Find where the given text appears and provide that cell's center as [X, Y] coordinate. 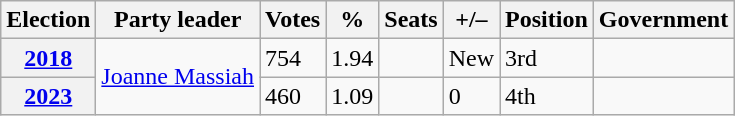
Party leader [178, 20]
1.94 [352, 58]
3rd [547, 58]
0 [471, 96]
2018 [48, 58]
Election [48, 20]
754 [293, 58]
New [471, 58]
Government [663, 20]
Votes [293, 20]
1.09 [352, 96]
4th [547, 96]
+/– [471, 20]
% [352, 20]
2023 [48, 96]
Seats [411, 20]
Position [547, 20]
460 [293, 96]
Joanne Massiah [178, 77]
